Detect which cell encompasses the target text, then output its (x, y) center coordinate. 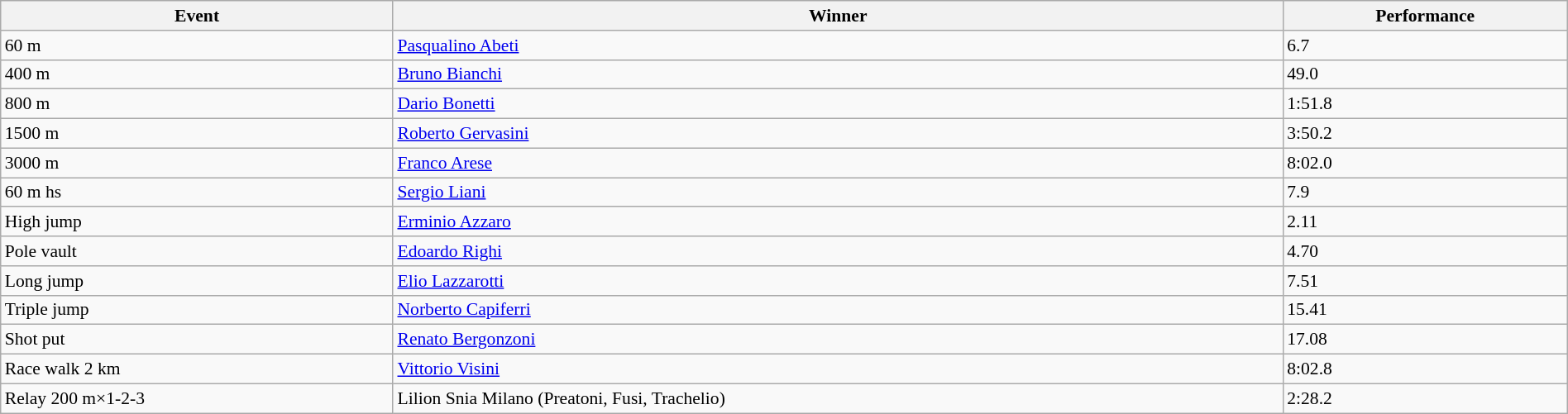
7.9 (1425, 193)
Winner (838, 16)
800 m (197, 104)
2.11 (1425, 222)
8:02.8 (1425, 369)
Dario Bonetti (838, 104)
3000 m (197, 163)
8:02.0 (1425, 163)
Long jump (197, 281)
Erminio Azzaro (838, 222)
Shot put (197, 340)
1:51.8 (1425, 104)
60 m (197, 45)
Renato Bergonzoni (838, 340)
Pasqualino Abeti (838, 45)
Franco Arese (838, 163)
Triple jump (197, 310)
400 m (197, 74)
2:28.2 (1425, 398)
Race walk 2 km (197, 369)
Edoardo Righi (838, 251)
6.7 (1425, 45)
High jump (197, 222)
Norberto Capiferri (838, 310)
60 m hs (197, 193)
1500 m (197, 134)
Sergio Liani (838, 193)
Pole vault (197, 251)
Roberto Gervasini (838, 134)
49.0 (1425, 74)
7.51 (1425, 281)
17.08 (1425, 340)
Event (197, 16)
Performance (1425, 16)
Relay 200 m×1-2-3 (197, 398)
Lilion Snia Milano (Preatoni, Fusi, Trachelio) (838, 398)
15.41 (1425, 310)
Elio Lazzarotti (838, 281)
4.70 (1425, 251)
Vittorio Visini (838, 369)
3:50.2 (1425, 134)
Bruno Bianchi (838, 74)
